Return the (X, Y) coordinate for the center point of the cell that contains the specified text.  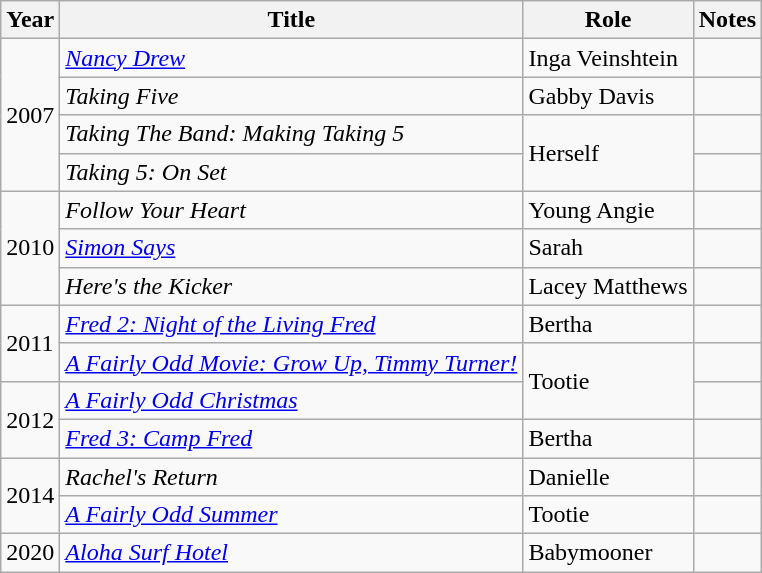
Fred 3: Camp Fred (292, 438)
Young Angie (608, 210)
Aloha Surf Hotel (292, 553)
Danielle (608, 477)
2010 (30, 248)
Nancy Drew (292, 58)
2011 (30, 343)
Title (292, 20)
Year (30, 20)
A Fairly Odd Summer (292, 515)
Lacey Matthews (608, 286)
Babymooner (608, 553)
Rachel's Return (292, 477)
2020 (30, 553)
Taking 5: On Set (292, 172)
Taking Five (292, 96)
Simon Says (292, 248)
Fred 2: Night of the Living Fred (292, 324)
A Fairly Odd Christmas (292, 400)
Taking The Band: Making Taking 5 (292, 134)
Follow Your Heart (292, 210)
Gabby Davis (608, 96)
2007 (30, 115)
Notes (727, 20)
Inga Veinshtein (608, 58)
Sarah (608, 248)
2014 (30, 496)
Here's the Kicker (292, 286)
Herself (608, 153)
2012 (30, 419)
Role (608, 20)
A Fairly Odd Movie: Grow Up, Timmy Turner! (292, 362)
